Return [x, y] of the center of cell containing provided text 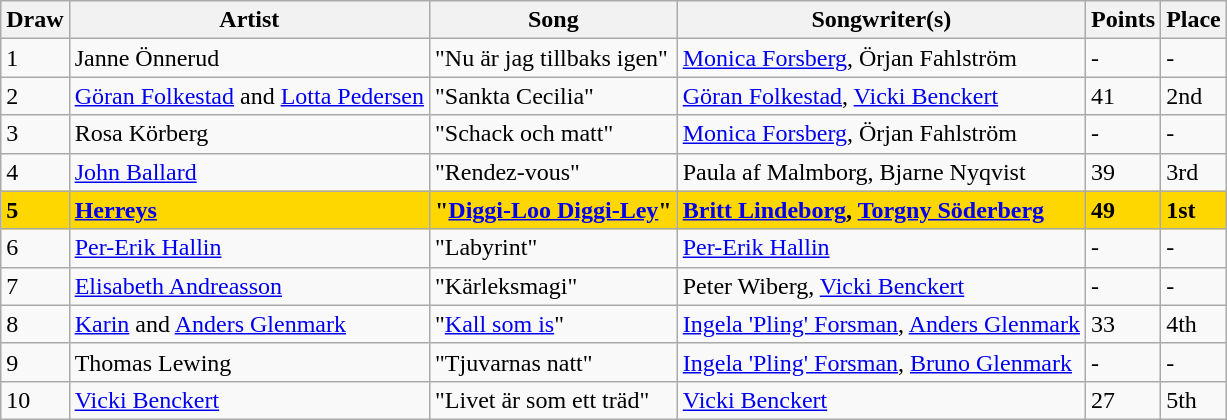
33 [1124, 324]
Peter Wiberg, Vicki Benckert [881, 286]
Points [1124, 20]
3 [35, 134]
Draw [35, 20]
Göran Folkestad and Lotta Pedersen [249, 96]
41 [1124, 96]
2 [35, 96]
6 [35, 248]
"Kall som is" [553, 324]
Britt Lindeborg, Torgny Söderberg [881, 210]
Place [1194, 20]
Songwriter(s) [881, 20]
2nd [1194, 96]
10 [35, 400]
"Diggi-Loo Diggi-Ley" [553, 210]
"Sankta Cecilia" [553, 96]
7 [35, 286]
"Tjuvarnas natt" [553, 362]
Song [553, 20]
49 [1124, 210]
27 [1124, 400]
9 [35, 362]
Göran Folkestad, Vicki Benckert [881, 96]
Paula af Malmborg, Bjarne Nyqvist [881, 172]
Ingela 'Pling' Forsman, Anders Glenmark [881, 324]
"Nu är jag tillbaks igen" [553, 58]
John Ballard [249, 172]
1st [1194, 210]
"Rendez-vous" [553, 172]
39 [1124, 172]
4 [35, 172]
"Labyrint" [553, 248]
Artist [249, 20]
Thomas Lewing [249, 362]
5th [1194, 400]
"Livet är som ett träd" [553, 400]
Elisabeth Andreasson [249, 286]
8 [35, 324]
Janne Önnerud [249, 58]
Rosa Körberg [249, 134]
Karin and Anders Glenmark [249, 324]
3rd [1194, 172]
Ingela 'Pling' Forsman, Bruno Glenmark [881, 362]
4th [1194, 324]
Herreys [249, 210]
5 [35, 210]
1 [35, 58]
"Kärleksmagi" [553, 286]
"Schack och matt" [553, 134]
